Find where the given text appears and provide that cell's center as [X, Y] coordinate. 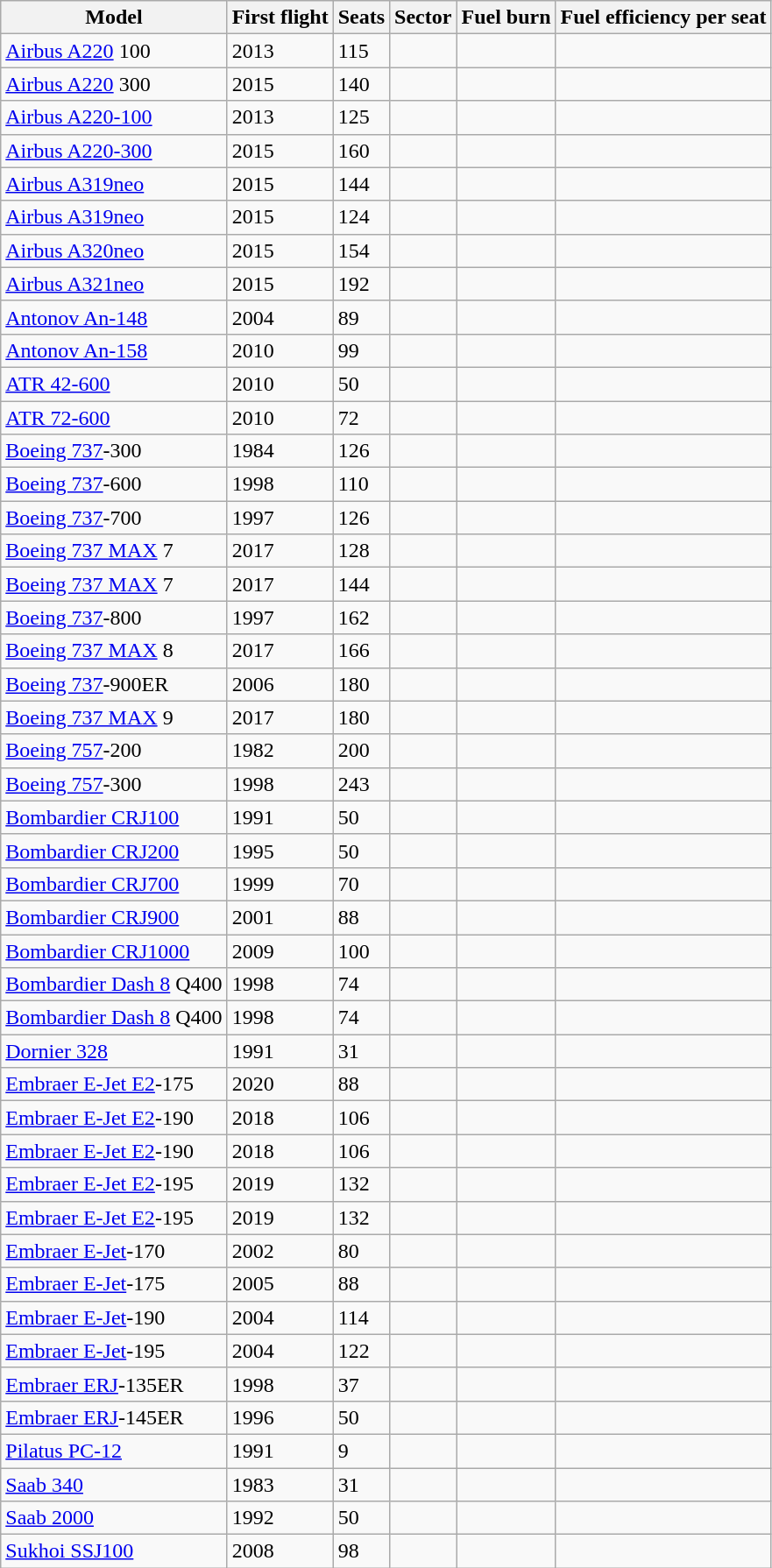
Embraer E-Jet-170 [114, 1251]
122 [361, 1351]
98 [361, 1551]
Embraer E-Jet-190 [114, 1317]
1999 [280, 884]
Saab 340 [114, 1485]
Boeing 757-200 [114, 751]
Boeing 737-600 [114, 484]
9 [361, 1451]
Bombardier CRJ1000 [114, 950]
37 [361, 1384]
114 [361, 1317]
Boeing 737-700 [114, 518]
Airbus A220 300 [114, 84]
First flight [280, 18]
2008 [280, 1551]
Embraer E-Jet E2-175 [114, 1084]
2006 [280, 684]
124 [361, 217]
ATR 72-600 [114, 418]
Saab 2000 [114, 1518]
80 [361, 1251]
Airbus A321neo [114, 284]
1983 [280, 1485]
Embraer E-Jet-195 [114, 1351]
1995 [280, 851]
160 [361, 151]
70 [361, 884]
Sukhoi SSJ100 [114, 1551]
200 [361, 751]
Boeing 757-300 [114, 784]
Boeing 737-800 [114, 618]
125 [361, 117]
140 [361, 84]
ATR 42-600 [114, 384]
Airbus A220-300 [114, 151]
Bombardier CRJ200 [114, 851]
2002 [280, 1251]
Boeing 737 MAX 9 [114, 717]
Pilatus PC-12 [114, 1451]
Fuel burn [506, 18]
Boeing 737-900ER [114, 684]
115 [361, 51]
Embraer ERJ-145ER [114, 1417]
Antonov An-158 [114, 350]
154 [361, 251]
1996 [280, 1417]
100 [361, 950]
89 [361, 317]
Airbus A320neo [114, 251]
Bombardier CRJ100 [114, 817]
Airbus A220 100 [114, 51]
Fuel efficiency per seat [663, 18]
162 [361, 618]
1992 [280, 1518]
192 [361, 284]
Bombardier CRJ700 [114, 884]
2020 [280, 1084]
Bombardier CRJ900 [114, 917]
Dornier 328 [114, 1051]
Airbus A220-100 [114, 117]
Boeing 737-300 [114, 451]
2009 [280, 950]
166 [361, 651]
72 [361, 418]
Embraer E-Jet-175 [114, 1284]
110 [361, 484]
2001 [280, 917]
2005 [280, 1284]
1984 [280, 451]
Embraer ERJ-135ER [114, 1384]
Antonov An-148 [114, 317]
Boeing 737 MAX 8 [114, 651]
1982 [280, 751]
99 [361, 350]
Seats [361, 18]
128 [361, 551]
Sector [423, 18]
Model [114, 18]
243 [361, 784]
